Return [X, Y] of the center of cell containing provided text 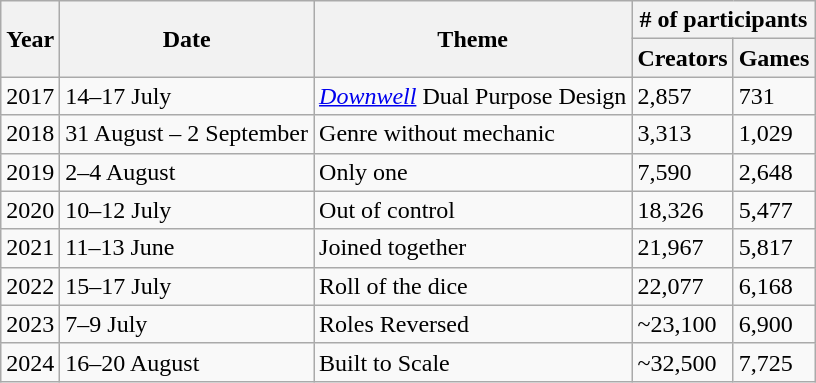
14–17 July [187, 96]
21,967 [682, 248]
Creators [682, 58]
7,725 [774, 362]
Roll of the dice [473, 286]
7–9 July [187, 324]
11–13 June [187, 248]
2022 [30, 286]
15–17 July [187, 286]
~23,100 [682, 324]
7,590 [682, 172]
Only one [473, 172]
2019 [30, 172]
Year [30, 39]
2021 [30, 248]
1,029 [774, 134]
5,477 [774, 210]
2,857 [682, 96]
Built to Scale [473, 362]
2023 [30, 324]
Roles Reversed [473, 324]
3,313 [682, 134]
Games [774, 58]
2018 [30, 134]
Genre without mechanic [473, 134]
731 [774, 96]
2024 [30, 362]
Date [187, 39]
2017 [30, 96]
5,817 [774, 248]
2020 [30, 210]
6,900 [774, 324]
2–4 August [187, 172]
10–12 July [187, 210]
2,648 [774, 172]
Theme [473, 39]
22,077 [682, 286]
16–20 August [187, 362]
Out of control [473, 210]
Downwell Dual Purpose Design [473, 96]
18,326 [682, 210]
6,168 [774, 286]
# of participants [724, 20]
Joined together [473, 248]
31 August – 2 September [187, 134]
~32,500 [682, 362]
